Extract the (x, y) coordinate from the center of the cell holding the provided text.  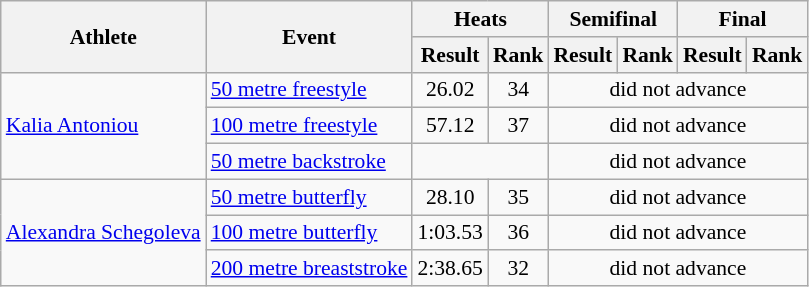
37 (518, 126)
Athlete (104, 36)
1:03.53 (450, 233)
36 (518, 233)
2:38.65 (450, 269)
57.12 (450, 126)
26.02 (450, 90)
Final (742, 19)
35 (518, 197)
50 metre backstroke (310, 162)
200 metre breaststroke (310, 269)
Alexandra Schegoleva (104, 232)
50 metre freestyle (310, 90)
Kalia Antoniou (104, 126)
Heats (480, 19)
Semifinal (612, 19)
Event (310, 36)
50 metre butterfly (310, 197)
34 (518, 90)
100 metre freestyle (310, 126)
100 metre butterfly (310, 233)
28.10 (450, 197)
32 (518, 269)
